Provide the (X, Y) coordinate of the cell's center where the given text is located.  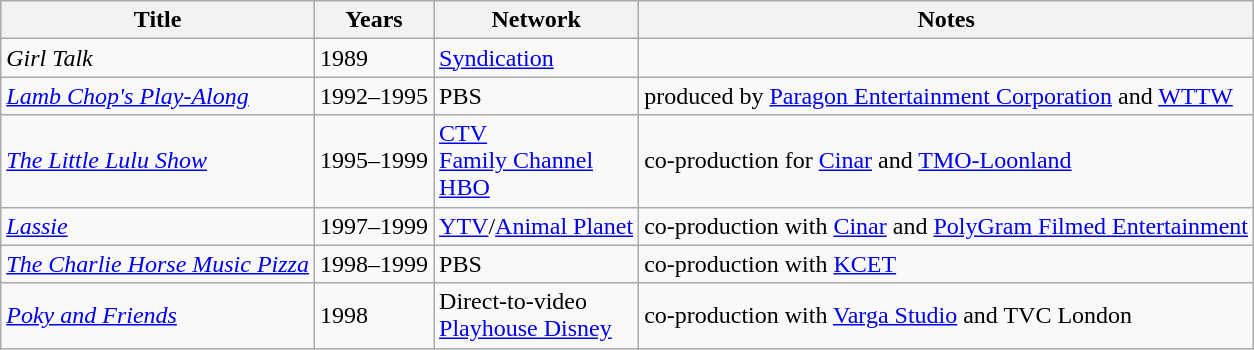
1992–1995 (374, 96)
co-production with KCET (946, 264)
Network (536, 20)
Girl Talk (158, 58)
Notes (946, 20)
1989 (374, 58)
Lamb Chop's Play-Along (158, 96)
co-production with Varga Studio and TVC London (946, 316)
1998 (374, 316)
Title (158, 20)
YTV/Animal Planet (536, 226)
Poky and Friends (158, 316)
1997–1999 (374, 226)
The Little Lulu Show (158, 161)
The Charlie Horse Music Pizza (158, 264)
Lassie (158, 226)
Years (374, 20)
1998–1999 (374, 264)
co-production for Cinar and TMO-Loonland (946, 161)
1995–1999 (374, 161)
Syndication (536, 58)
produced by Paragon Entertainment Corporation and WTTW (946, 96)
CTVFamily ChannelHBO (536, 161)
co-production with Cinar and PolyGram Filmed Entertainment (946, 226)
Direct-to-videoPlayhouse Disney (536, 316)
